Find where the given text appears and provide that cell's center as (x, y) coordinate. 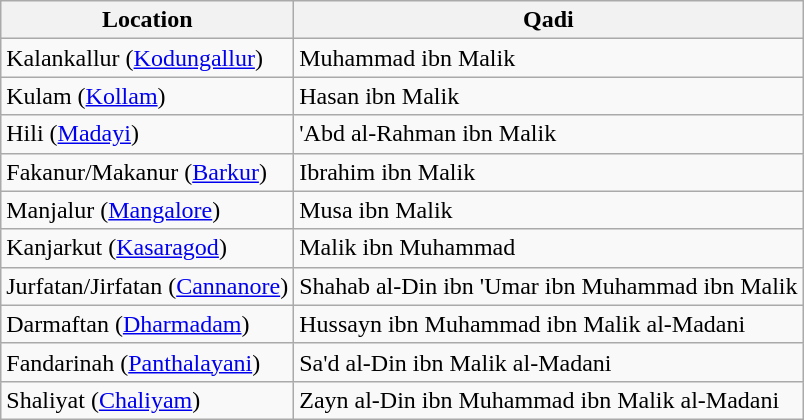
Jurfatan/Jirfatan (Cannanore) (148, 286)
Manjalur (Mangalore) (148, 210)
Ibrahim ibn Malik (548, 172)
Fandarinah (Panthalayani) (148, 362)
Hussayn ibn Muhammad ibn Malik al-Madani (548, 324)
Muhammad ibn Malik (548, 58)
Kanjarkut (Kasaragod) (148, 248)
Hili (Madayi) (148, 134)
Sa'd al-Din ibn Malik al-Madani (548, 362)
Hasan ibn Malik (548, 96)
Location (148, 20)
Shaliyat (Chaliyam) (148, 400)
Qadi (548, 20)
Kalankallur (Kodungallur) (148, 58)
Darmaftan (Dharmadam) (148, 324)
'Abd al-Rahman ibn Malik (548, 134)
Zayn al-Din ibn Muhammad ibn Malik al-Madani (548, 400)
Fakanur/Makanur (Barkur) (148, 172)
Shahab al-Din ibn 'Umar ibn Muhammad ibn Malik (548, 286)
Kulam (Kollam) (148, 96)
Musa ibn Malik (548, 210)
Malik ibn Muhammad (548, 248)
